Find where the given text appears and provide that cell's center as [x, y] coordinate. 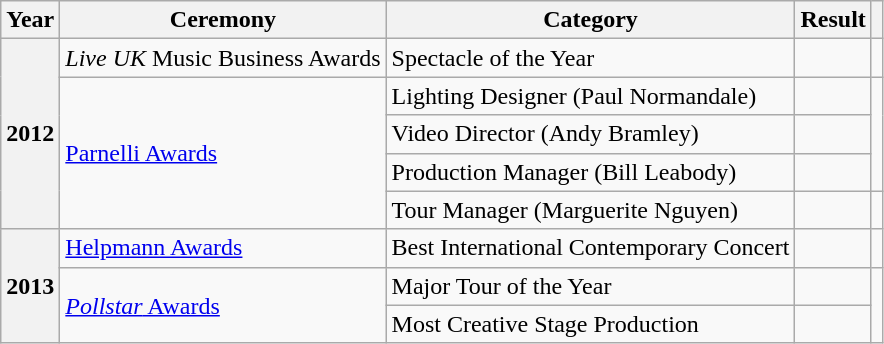
2013 [30, 286]
Helpmann Awards [223, 248]
2012 [30, 134]
Lighting Designer (Paul Normandale) [590, 96]
Spectacle of the Year [590, 58]
Most Creative Stage Production [590, 324]
Pollstar Awards [223, 305]
Production Manager (Bill Leabody) [590, 172]
Live UK Music Business Awards [223, 58]
Category [590, 20]
Year [30, 20]
Tour Manager (Marguerite Nguyen) [590, 210]
Video Director (Andy Bramley) [590, 134]
Major Tour of the Year [590, 286]
Best International Contemporary Concert [590, 248]
Ceremony [223, 20]
Result [833, 20]
Parnelli Awards [223, 153]
